Provide the (x, y) coordinate of the cell's center where the given text is located.  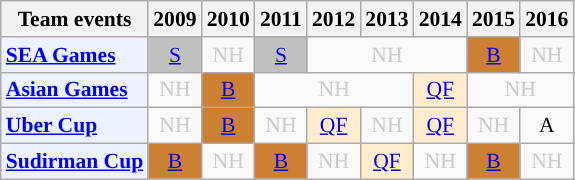
2010 (228, 19)
A (546, 126)
Asian Games (75, 90)
2009 (174, 19)
2016 (546, 19)
SEA Games (75, 55)
Uber Cup (75, 126)
2011 (281, 19)
2012 (334, 19)
Team events (75, 19)
2014 (440, 19)
Sudirman Cup (75, 162)
2015 (494, 19)
2013 (386, 19)
